Find where the given text appears and provide that cell's center as [X, Y] coordinate. 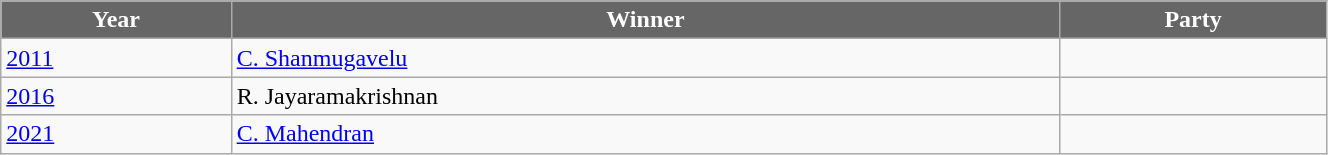
2016 [116, 96]
Party [1194, 20]
2021 [116, 134]
C. Mahendran [645, 134]
Winner [645, 20]
Year [116, 20]
R. Jayaramakrishnan [645, 96]
2011 [116, 58]
C. Shanmugavelu [645, 58]
